Find where the given text appears and provide that cell's center as (x, y) coordinate. 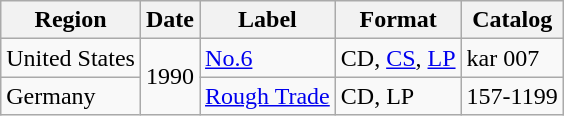
Catalog (512, 20)
157-1199 (512, 96)
Rough Trade (268, 96)
CD, LP (398, 96)
1990 (170, 77)
United States (71, 58)
Format (398, 20)
kar 007 (512, 58)
Germany (71, 96)
Region (71, 20)
No.6 (268, 58)
Date (170, 20)
CD, CS, LP (398, 58)
Label (268, 20)
